Search for the cell housing the specified text and yield its (x, y) center coordinate. 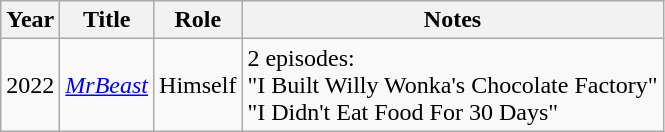
2 episodes:"I Built Willy Wonka's Chocolate Factory""I Didn't Eat Food For 30 Days" (452, 85)
Year (30, 20)
MrBeast (107, 85)
Title (107, 20)
Himself (198, 85)
Notes (452, 20)
Role (198, 20)
2022 (30, 85)
